Extract the [X, Y] coordinate from the center of the cell holding the provided text.  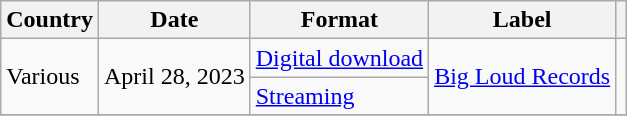
Big Loud Records [522, 77]
Format [339, 20]
Label [522, 20]
April 28, 2023 [174, 77]
Streaming [339, 96]
Various [50, 77]
Date [174, 20]
Digital download [339, 58]
Country [50, 20]
